From the cell containing the given text, extract its center point as (x, y) coordinate. 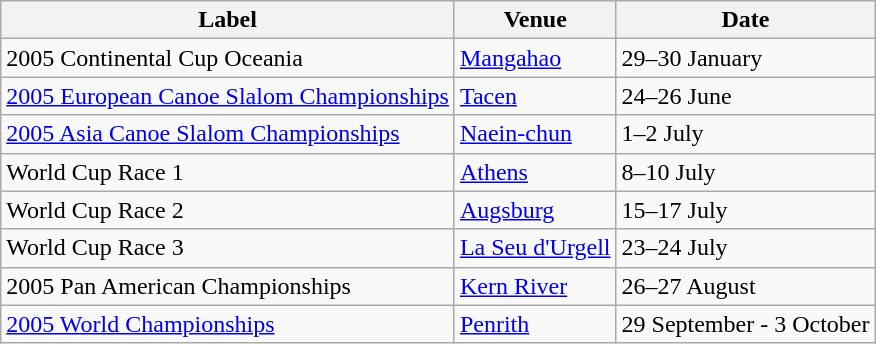
Augsburg (535, 210)
Naein-chun (535, 134)
15–17 July (746, 210)
2005 Asia Canoe Slalom Championships (228, 134)
24–26 June (746, 96)
Venue (535, 20)
2005 Continental Cup Oceania (228, 58)
23–24 July (746, 248)
Kern River (535, 286)
Tacen (535, 96)
Date (746, 20)
2005 Pan American Championships (228, 286)
World Cup Race 3 (228, 248)
World Cup Race 2 (228, 210)
Label (228, 20)
Mangahao (535, 58)
29–30 January (746, 58)
1–2 July (746, 134)
2005 World Championships (228, 324)
Athens (535, 172)
World Cup Race 1 (228, 172)
La Seu d'Urgell (535, 248)
8–10 July (746, 172)
26–27 August (746, 286)
Penrith (535, 324)
29 September - 3 October (746, 324)
2005 European Canoe Slalom Championships (228, 96)
